Detect which cell encompasses the target text, then output its (X, Y) center coordinate. 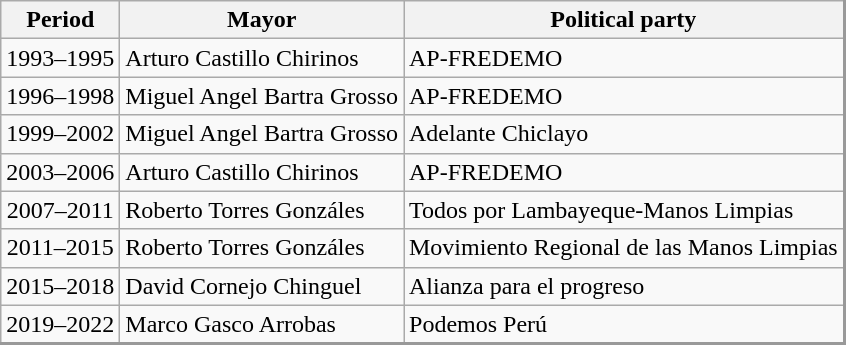
David Cornejo Chinguel (262, 286)
2015–2018 (60, 286)
Mayor (262, 20)
2003–2006 (60, 172)
1993–1995 (60, 58)
Adelante Chiclayo (624, 134)
2019–2022 (60, 324)
1996–1998 (60, 96)
Podemos Perú (624, 324)
Period (60, 20)
Movimiento Regional de las Manos Limpias (624, 248)
Alianza para el progreso (624, 286)
2011–2015 (60, 248)
Marco Gasco Arrobas (262, 324)
1999–2002 (60, 134)
2007–2011 (60, 210)
Political party (624, 20)
Todos por Lambayeque-Manos Limpias (624, 210)
